Determine the (x, y) coordinate at the center of the cell enclosing the given text.  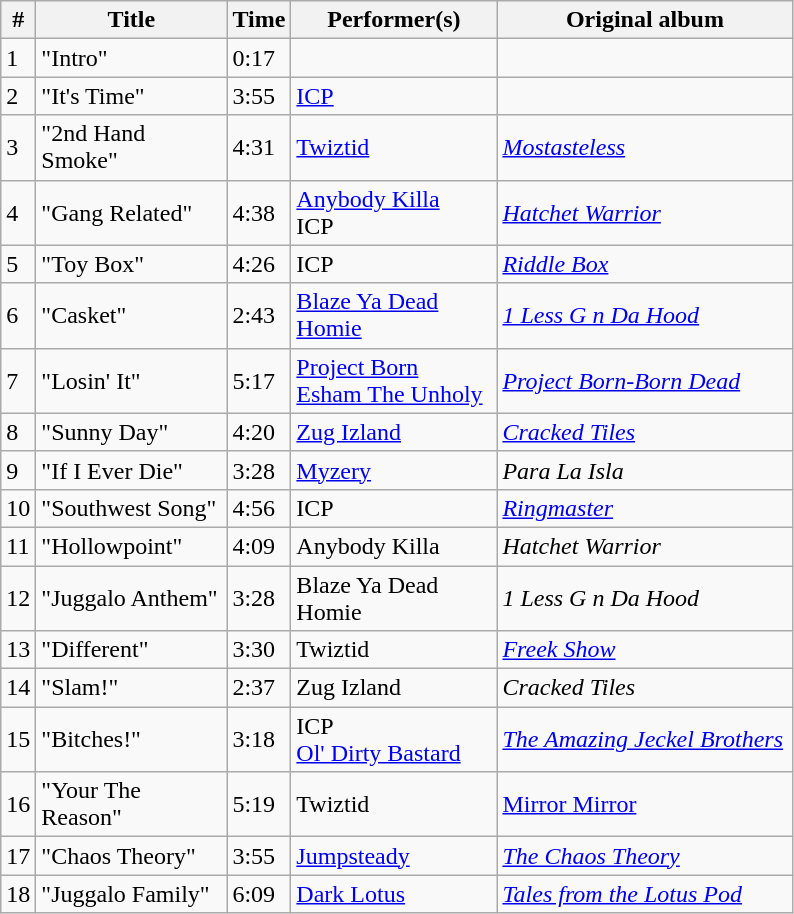
Project BornEsham The Unholy (394, 380)
The Amazing Jeckel Brothers (645, 740)
"Slam!" (132, 688)
"Gang Related" (132, 212)
"Toy Box" (132, 264)
Myzery (394, 470)
Original album (645, 20)
14 (18, 688)
16 (18, 804)
"Different" (132, 650)
"Juggalo Family" (132, 894)
"Hollowpoint" (132, 546)
2 (18, 96)
Jumpsteady (394, 856)
17 (18, 856)
Anybody Killa (394, 546)
3 (18, 148)
"Casket" (132, 316)
6:09 (259, 894)
Riddle Box (645, 264)
2:43 (259, 316)
4:20 (259, 432)
"Bitches!" (132, 740)
4:26 (259, 264)
4:38 (259, 212)
0:17 (259, 58)
"Chaos Theory" (132, 856)
"Losin' It" (132, 380)
13 (18, 650)
Freek Show (645, 650)
Mostasteless (645, 148)
9 (18, 470)
Performer(s) (394, 20)
Project Born-Born Dead (645, 380)
"Southwest Song" (132, 508)
10 (18, 508)
Dark Lotus (394, 894)
3:18 (259, 740)
Title (132, 20)
4:56 (259, 508)
Para La Isla (645, 470)
"It's Time" (132, 96)
Mirror Mirror (645, 804)
"Intro" (132, 58)
5:17 (259, 380)
"Your The Reason" (132, 804)
11 (18, 546)
18 (18, 894)
15 (18, 740)
Tales from the Lotus Pod (645, 894)
The Chaos Theory (645, 856)
5 (18, 264)
Ringmaster (645, 508)
"Juggalo Anthem" (132, 598)
1 (18, 58)
4:31 (259, 148)
3:30 (259, 650)
8 (18, 432)
6 (18, 316)
Anybody KillaICP (394, 212)
"If I Ever Die" (132, 470)
Time (259, 20)
4 (18, 212)
7 (18, 380)
12 (18, 598)
5:19 (259, 804)
2:37 (259, 688)
4:09 (259, 546)
"2nd Hand Smoke" (132, 148)
ICPOl' Dirty Bastard (394, 740)
"Sunny Day" (132, 432)
# (18, 20)
